Provide the [x, y] coordinate of the cell's center where the given text is located.  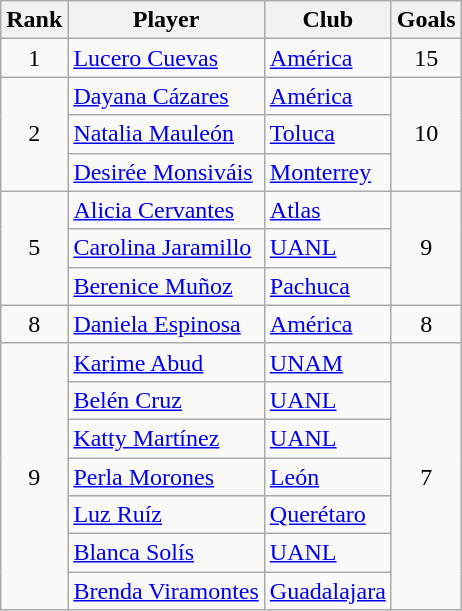
Brenda Viramontes [166, 591]
7 [426, 476]
Berenice Muñoz [166, 286]
Desirée Monsiváis [166, 172]
Pachuca [328, 286]
Natalia Mauleón [166, 134]
Perla Morones [166, 477]
Guadalajara [328, 591]
Blanca Solís [166, 553]
Player [166, 20]
Belén Cruz [166, 400]
Karime Abud [166, 362]
2 [34, 134]
Monterrey [328, 172]
Goals [426, 20]
Katty Martínez [166, 438]
León [328, 477]
Club [328, 20]
Querétaro [328, 515]
5 [34, 248]
UNAM [328, 362]
Atlas [328, 210]
10 [426, 134]
15 [426, 58]
Toluca [328, 134]
Carolina Jaramillo [166, 248]
Luz Ruíz [166, 515]
Alicia Cervantes [166, 210]
1 [34, 58]
Rank [34, 20]
Dayana Cázares [166, 96]
Lucero Cuevas [166, 58]
Daniela Espinosa [166, 324]
